Locate the cell with the specified text and output its (X, Y) center coordinate. 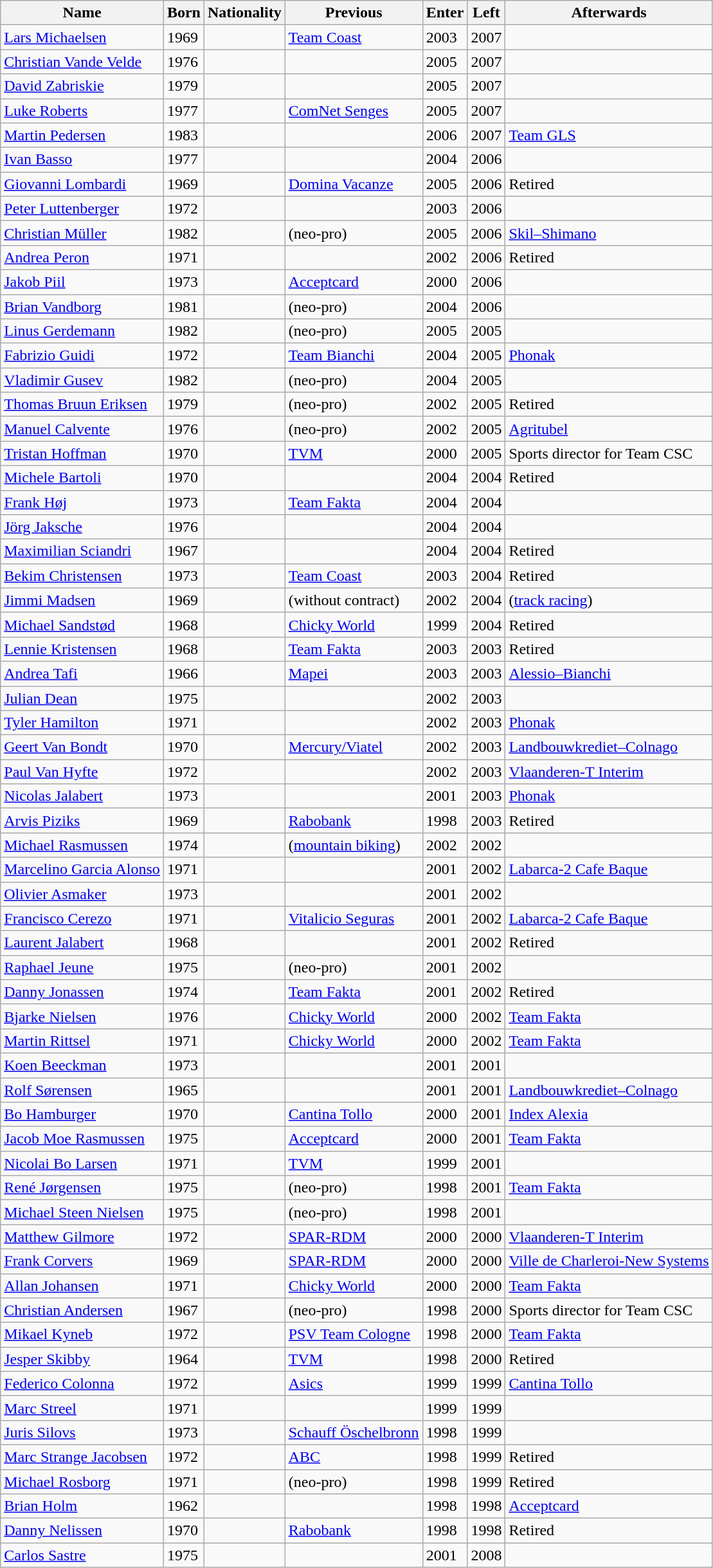
1964 (184, 1359)
Nicolas Jalabert (82, 796)
David Zabriskie (82, 86)
Andrea Peron (82, 257)
Jimmi Madsen (82, 600)
Lennie Kristensen (82, 649)
Name (82, 13)
Carlos Sastre (82, 1555)
Raphael Jeune (82, 967)
1966 (184, 673)
Ivan Basso (82, 160)
René Jørgensen (82, 1188)
Nicolai Bo Larsen (82, 1163)
Christian Müller (82, 233)
Juris Silovs (82, 1432)
Jakob Piil (82, 282)
Marcelino Garcia Alonso (82, 870)
Danny Jonassen (82, 992)
Left (486, 13)
Jacob Moe Rasmussen (82, 1139)
Matthew Gilmore (82, 1237)
Bo Hamburger (82, 1115)
Tristan Hoffman (82, 453)
Frank Høj (82, 502)
Julian Dean (82, 698)
Koen Beeckman (82, 1065)
Arvis Piziks (82, 821)
Bekim Christensen (82, 576)
Peter Luttenberger (82, 208)
Andrea Tafi (82, 673)
Domina Vacanze (354, 184)
Jesper Skibby (82, 1359)
Allan Johansen (82, 1286)
Francisco Cerezo (82, 918)
Michele Bartoli (82, 478)
Paul Van Hyfte (82, 772)
Tyler Hamilton (82, 723)
Michael Rasmussen (82, 845)
Marc Streel (82, 1408)
1962 (184, 1506)
Olivier Asmaker (82, 894)
Ville de Charleroi-New Systems (609, 1261)
1965 (184, 1090)
Luke Roberts (82, 111)
Enter (445, 13)
Maximilian Sciandri (82, 551)
Laurent Jalabert (82, 943)
Christian Vande Velde (82, 62)
Mikael Kyneb (82, 1335)
Frank Corvers (82, 1261)
Linus Gerdemann (82, 331)
(track racing) (609, 600)
1981 (184, 307)
Marc Strange Jacobsen (82, 1457)
Team Bianchi (354, 356)
Schauff Öschelbronn (354, 1432)
Jörg Jaksche (82, 527)
Mercury/Viatel (354, 747)
1983 (184, 135)
Skil–Shimano (609, 233)
Federico Colonna (82, 1383)
Martin Pedersen (82, 135)
PSV Team Cologne (354, 1335)
Lars Michaelsen (82, 37)
Nationality (244, 13)
Born (184, 13)
Team GLS (609, 135)
Michael Rosborg (82, 1481)
Mapei (354, 673)
Previous (354, 13)
Manuel Calvente (82, 429)
Thomas Bruun Eriksen (82, 405)
Alessio–Bianchi (609, 673)
Agritubel (609, 429)
(mountain biking) (354, 845)
Brian Holm (82, 1506)
Danny Nelissen (82, 1531)
Geert Van Bondt (82, 747)
Christian Andersen (82, 1310)
ComNet Senges (354, 111)
Giovanni Lombardi (82, 184)
Vladimir Gusev (82, 380)
ABC (354, 1457)
Asics (354, 1383)
Bjarke Nielsen (82, 1016)
Index Alexia (609, 1115)
Vitalicio Seguras (354, 918)
Afterwards (609, 13)
Rolf Sørensen (82, 1090)
Brian Vandborg (82, 307)
Martin Rittsel (82, 1041)
Michael Sandstød (82, 624)
2008 (486, 1555)
(without contract) (354, 600)
Michael Steen Nielsen (82, 1212)
Fabrizio Guidi (82, 356)
